Determine the [x, y] coordinate at the center of the cell enclosing the given text.  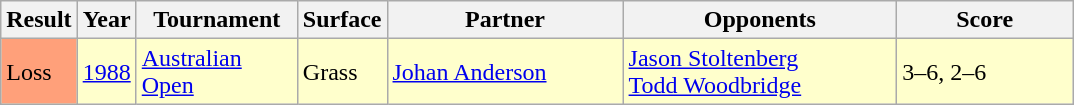
Score [985, 20]
Tournament [216, 20]
Grass [342, 72]
Australian Open [216, 72]
Surface [342, 20]
Opponents [760, 20]
Jason Stoltenberg Todd Woodbridge [760, 72]
Johan Anderson [505, 72]
3–6, 2–6 [985, 72]
Result [39, 20]
Loss [39, 72]
Partner [505, 20]
1988 [106, 72]
Year [106, 20]
